From the cell containing the given text, extract its center point as (X, Y) coordinate. 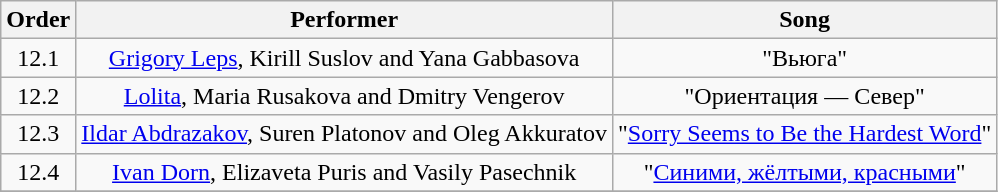
Song (805, 20)
Ildar Abdrazakov, Suren Platonov and Oleg Akkuratov (344, 134)
Lolita, Maria Rusakova and Dmitry Vengerov (344, 96)
"Вьюга" (805, 58)
"Ориентация — Север" (805, 96)
Performer (344, 20)
Ivan Dorn, Elizaveta Puris and Vasily Pasechnik (344, 172)
12.3 (38, 134)
Order (38, 20)
Grigory Leps, Kirill Suslov and Yana Gabbasova (344, 58)
12.4 (38, 172)
"Синими, жёлтыми, красными" (805, 172)
12.2 (38, 96)
"Sorry Seems to Be the Hardest Word" (805, 134)
12.1 (38, 58)
